For the text-containing cell, return its midpoint in (X, Y) coordinate format. 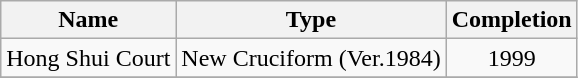
Type (311, 20)
Name (88, 20)
Hong Shui Court (88, 58)
Completion (512, 20)
New Cruciform (Ver.1984) (311, 58)
1999 (512, 58)
